From the cell containing the given text, extract its center point as [X, Y] coordinate. 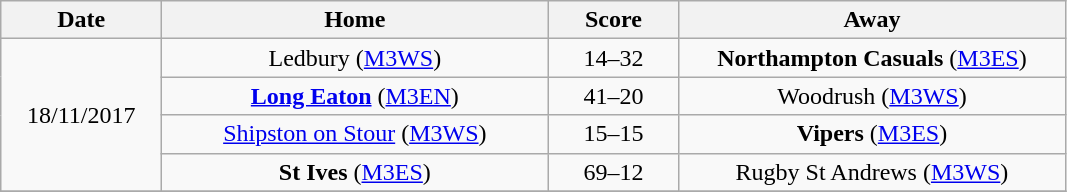
Score [614, 20]
18/11/2017 [82, 115]
Long Eaton (M3EN) [355, 96]
Vipers (M3ES) [872, 134]
15–15 [614, 134]
41–20 [614, 96]
St Ives (M3ES) [355, 172]
Woodrush (M3WS) [872, 96]
Ledbury (M3WS) [355, 58]
Northampton Casuals (M3ES) [872, 58]
14–32 [614, 58]
Home [355, 20]
Rugby St Andrews (M3WS) [872, 172]
Shipston on Stour (M3WS) [355, 134]
Away [872, 20]
69–12 [614, 172]
Date [82, 20]
